Determine the (X, Y) coordinate at the center of the cell enclosing the given text.  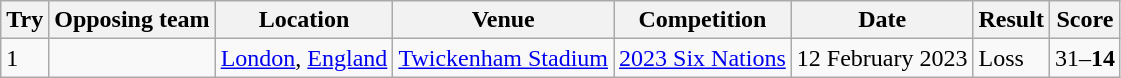
London, England (304, 58)
Try (25, 20)
Result (1011, 20)
Date (882, 20)
Score (1084, 20)
2023 Six Nations (703, 58)
Competition (703, 20)
12 February 2023 (882, 58)
Loss (1011, 58)
Opposing team (132, 20)
31–14 (1084, 58)
1 (25, 58)
Twickenham Stadium (504, 58)
Venue (504, 20)
Location (304, 20)
